Locate the cell with the specified text and output its (X, Y) center coordinate. 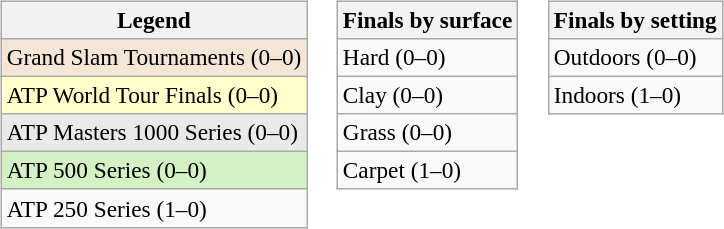
Carpet (1–0) (427, 171)
Grass (0–0) (427, 133)
Finals by surface (427, 20)
ATP Masters 1000 Series (0–0) (154, 133)
Hard (0–0) (427, 57)
ATP 250 Series (1–0) (154, 208)
Grand Slam Tournaments (0–0) (154, 57)
ATP 500 Series (0–0) (154, 171)
Clay (0–0) (427, 95)
Indoors (1–0) (635, 95)
Finals by setting (635, 20)
ATP World Tour Finals (0–0) (154, 95)
Legend (154, 20)
Outdoors (0–0) (635, 57)
